Identify which cell holds the provided text, then report its (x, y) central coordinate. 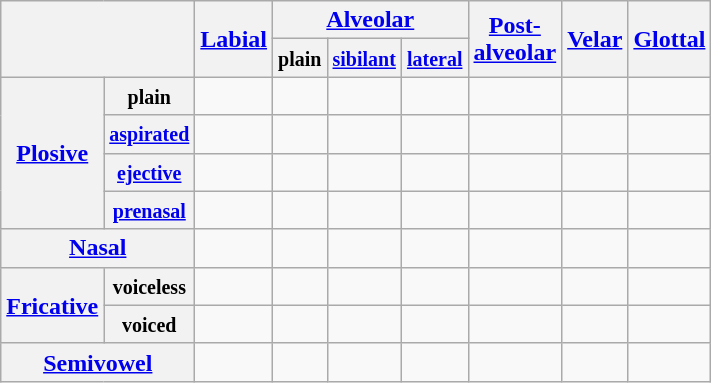
Velar (595, 39)
Fricative (52, 305)
Alveolar (370, 20)
Nasal (98, 248)
sibilant (364, 58)
ejective (150, 172)
Post-alveolar (515, 39)
voiced (150, 324)
Semivowel (98, 362)
voiceless (150, 286)
lateral (434, 58)
Labial (234, 39)
aspirated (150, 134)
Glottal (670, 39)
Plosive (52, 153)
prenasal (150, 210)
